Scan for the cell matching the given text and deliver its (x, y) coordinate at center. 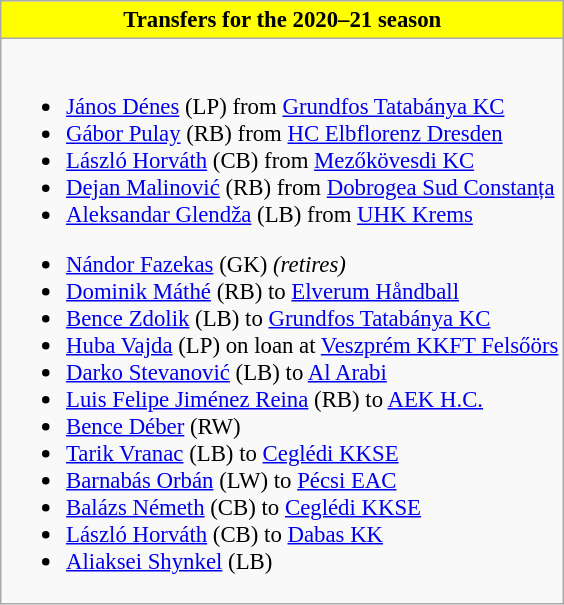
Transfers for the 2020–21 season (282, 20)
